For the text-containing cell, return its midpoint in [x, y] coordinate format. 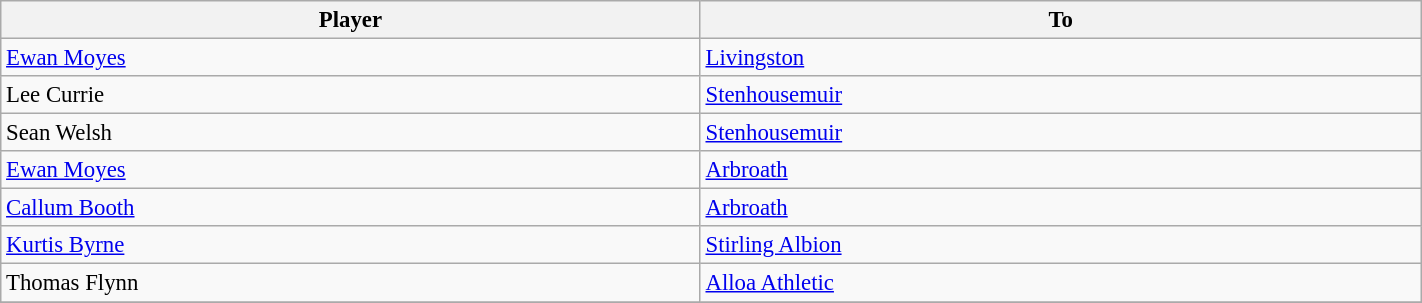
Lee Currie [350, 95]
Livingston [1060, 58]
Alloa Athletic [1060, 283]
Thomas Flynn [350, 283]
To [1060, 20]
Stirling Albion [1060, 245]
Sean Welsh [350, 133]
Callum Booth [350, 208]
Player [350, 20]
Kurtis Byrne [350, 245]
